Return the [X, Y] coordinate for the center point of the cell that contains the specified text.  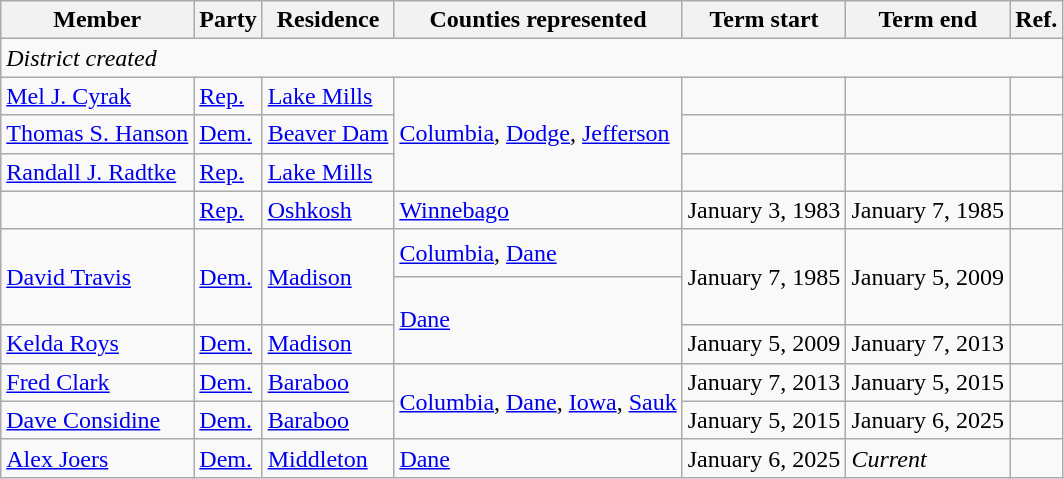
Middleton [328, 458]
Party [228, 20]
Term start [764, 20]
Thomas S. Hanson [98, 134]
Member [98, 20]
Randall J. Radtke [98, 172]
Counties represented [538, 20]
Term end [928, 20]
Columbia, Dodge, Jefferson [538, 134]
Dave Considine [98, 420]
Ref. [1036, 20]
Mel J. Cyrak [98, 96]
District created [532, 58]
Winnebago [538, 210]
Beaver Dam [328, 134]
Current [928, 458]
David Travis [98, 277]
January 3, 1983 [764, 210]
Kelda Roys [98, 344]
Fred Clark [98, 382]
Residence [328, 20]
Alex Joers [98, 458]
Columbia, Dane [538, 253]
Columbia, Dane, Iowa, Sauk [538, 401]
Oshkosh [328, 210]
